Search for the cell housing the specified text and yield its (X, Y) center coordinate. 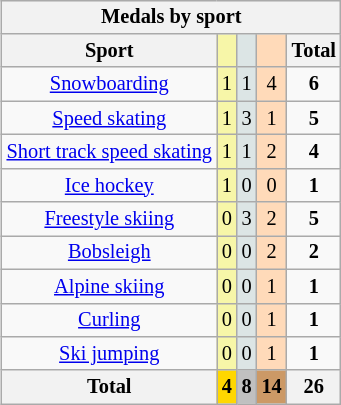
26 (314, 387)
Alpine skiing (110, 286)
6 (314, 84)
Freestyle skiing (110, 219)
Speed skating (110, 118)
Ice hockey (110, 185)
Ski jumping (110, 354)
Curling (110, 320)
14 (272, 387)
8 (247, 387)
Medals by sport (172, 17)
Bobsleigh (110, 253)
Sport (110, 51)
Short track speed skating (110, 152)
Snowboarding (110, 84)
